Capture the cell that displays the provided text and extract its (X, Y) central coordinate. 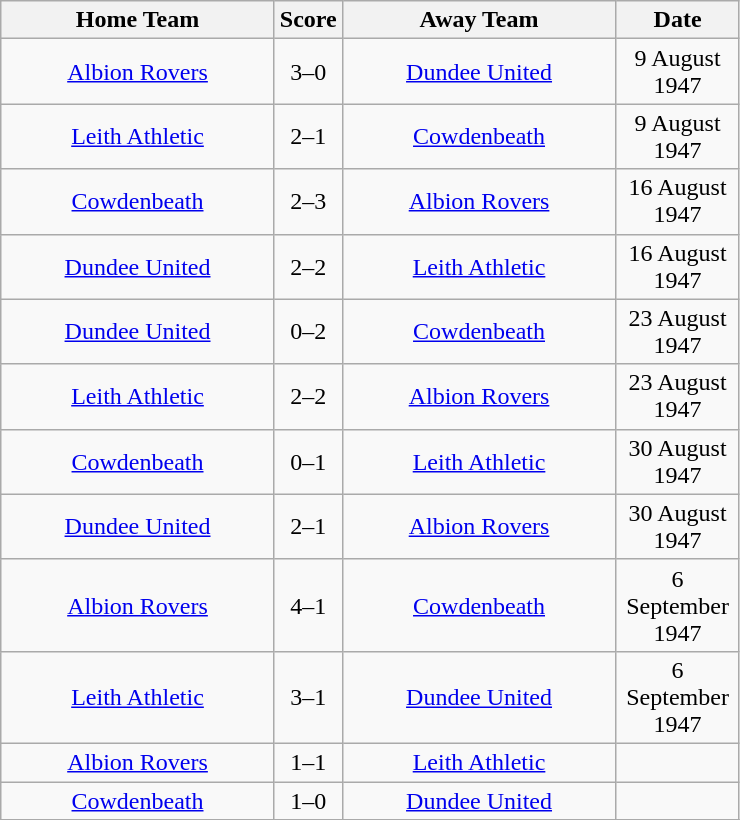
1–0 (308, 801)
3–1 (308, 697)
1–1 (308, 762)
4–1 (308, 605)
Date (678, 20)
Home Team (138, 20)
0–2 (308, 332)
0–1 (308, 462)
Away Team (479, 20)
Score (308, 20)
3–0 (308, 72)
2–3 (308, 202)
